Provide the (X, Y) coordinate of the cell's center where the given text is located.  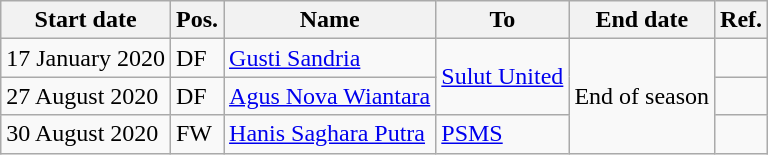
Agus Nova Wiantara (330, 96)
FW (196, 134)
End date (642, 20)
27 August 2020 (86, 96)
Sulut United (502, 77)
Start date (86, 20)
17 January 2020 (86, 58)
30 August 2020 (86, 134)
Name (330, 20)
Pos. (196, 20)
Hanis Saghara Putra (330, 134)
Ref. (742, 20)
PSMS (502, 134)
To (502, 20)
End of season (642, 96)
Gusti Sandria (330, 58)
